Identify which cell holds the provided text, then report its (x, y) central coordinate. 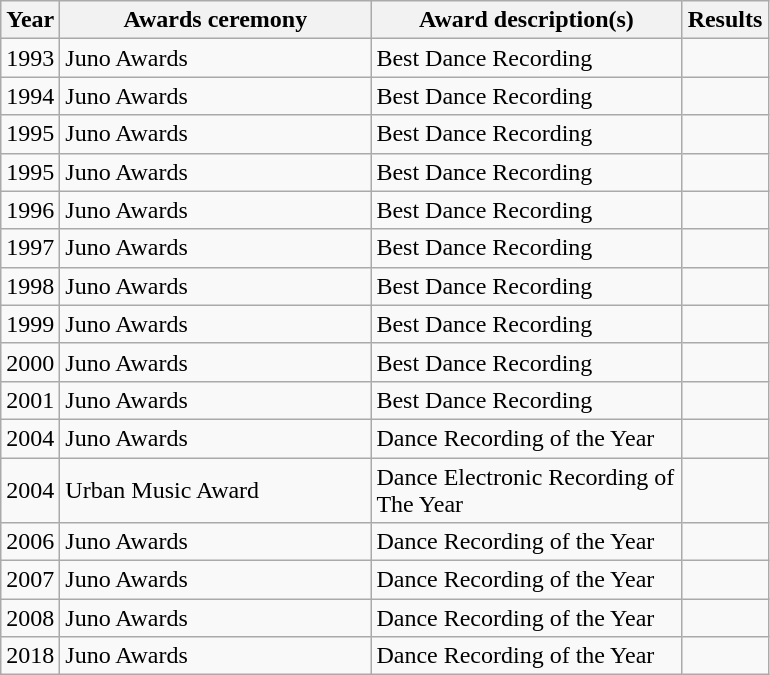
1998 (30, 286)
Awards ceremony (216, 20)
1994 (30, 96)
2007 (30, 580)
2001 (30, 400)
Results (725, 20)
2006 (30, 542)
2000 (30, 362)
Year (30, 20)
1996 (30, 210)
2008 (30, 618)
Dance Electronic Recording of The Year (526, 490)
1999 (30, 324)
2018 (30, 656)
Award description(s) (526, 20)
Urban Music Award (216, 490)
1993 (30, 58)
1997 (30, 248)
